Search for the cell housing the specified text and yield its (x, y) center coordinate. 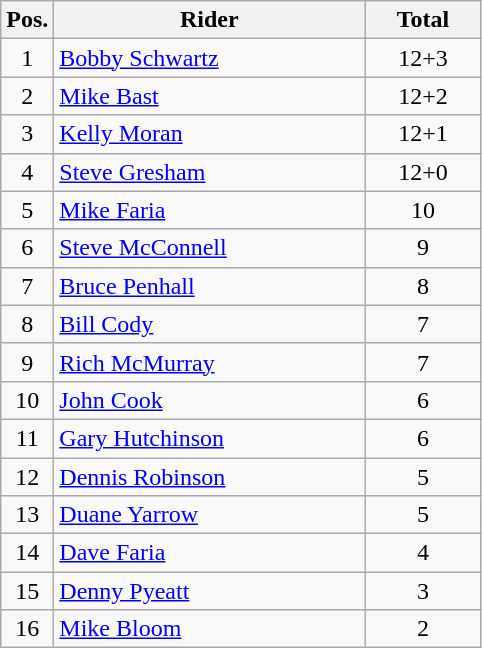
12+1 (423, 134)
Denny Pyeatt (210, 591)
12+2 (423, 96)
Mike Faria (210, 210)
Duane Yarrow (210, 515)
Mike Bloom (210, 629)
15 (28, 591)
16 (28, 629)
Bruce Penhall (210, 286)
Bobby Schwartz (210, 58)
12+0 (423, 172)
Rider (210, 20)
14 (28, 553)
Gary Hutchinson (210, 438)
12+3 (423, 58)
Mike Bast (210, 96)
Kelly Moran (210, 134)
13 (28, 515)
Steve Gresham (210, 172)
1 (28, 58)
Total (423, 20)
John Cook (210, 400)
Dave Faria (210, 553)
Rich McMurray (210, 362)
Pos. (28, 20)
Steve McConnell (210, 248)
11 (28, 438)
Dennis Robinson (210, 477)
Bill Cody (210, 324)
12 (28, 477)
